Scan for the cell matching the given text and deliver its (X, Y) coordinate at center. 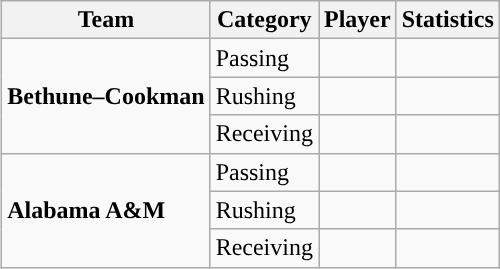
Alabama A&M (106, 210)
Team (106, 20)
Player (357, 20)
Category (264, 20)
Bethune–Cookman (106, 96)
Statistics (448, 20)
